Find where the given text appears and provide that cell's center as (X, Y) coordinate. 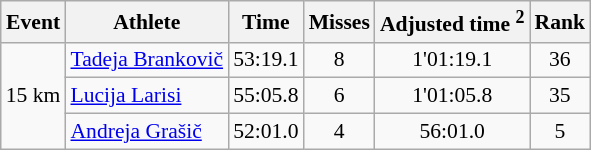
35 (560, 96)
Andreja Grašič (146, 132)
Event (34, 22)
5 (560, 132)
Rank (560, 22)
15 km (34, 96)
55:05.8 (266, 96)
Lucija Larisi (146, 96)
56:01.0 (452, 132)
Tadeja Brankovič (146, 60)
Adjusted time 2 (452, 22)
52:01.0 (266, 132)
8 (340, 60)
53:19.1 (266, 60)
1'01:05.8 (452, 96)
Athlete (146, 22)
6 (340, 96)
36 (560, 60)
Misses (340, 22)
4 (340, 132)
1'01:19.1 (452, 60)
Time (266, 22)
